From the cell containing the given text, extract its center point as [x, y] coordinate. 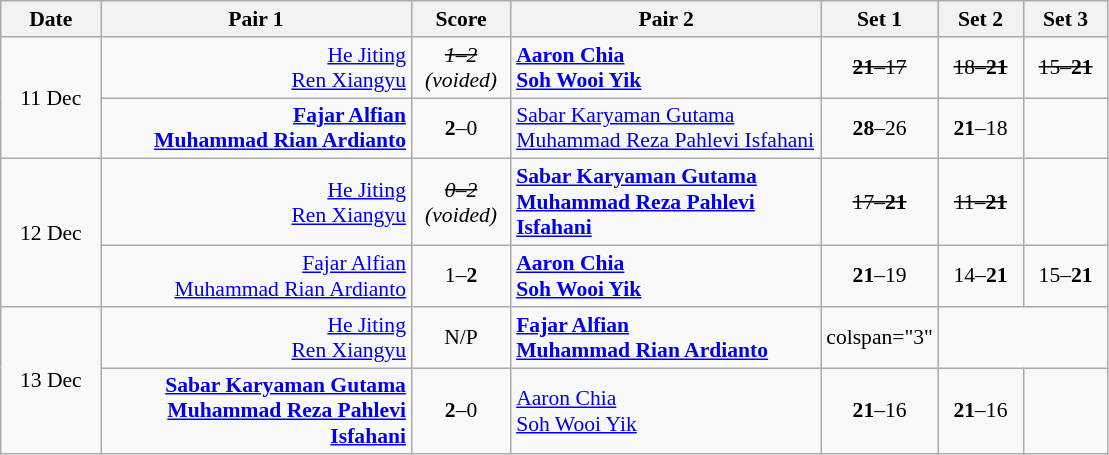
Pair 1 [256, 19]
21–17 [880, 68]
Set 1 [880, 19]
Set 2 [980, 19]
21–18 [980, 128]
Date [51, 19]
13 Dec [51, 381]
17–21 [880, 202]
N/P [461, 338]
12 Dec [51, 233]
0–2(voided) [461, 202]
11–21 [980, 202]
14–21 [980, 276]
1–2(voided) [461, 68]
Pair 2 [666, 19]
1–2 [461, 276]
18–21 [980, 68]
Score [461, 19]
Set 3 [1066, 19]
28–26 [880, 128]
21–19 [880, 276]
colspan="3" [880, 338]
11 Dec [51, 98]
